Scan for the cell matching the given text and deliver its (X, Y) coordinate at center. 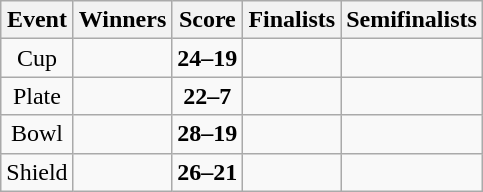
Shield (37, 172)
Finalists (292, 20)
22–7 (208, 96)
Semifinalists (412, 20)
26–21 (208, 172)
Bowl (37, 134)
Cup (37, 58)
28–19 (208, 134)
Winners (122, 20)
Score (208, 20)
24–19 (208, 58)
Event (37, 20)
Plate (37, 96)
